Detect which cell encompasses the target text, then output its [X, Y] center coordinate. 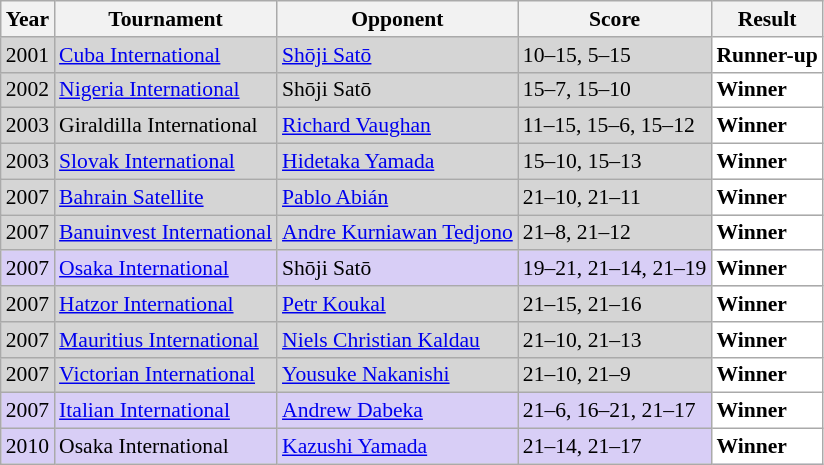
Score [615, 19]
21–14, 21–17 [615, 447]
Petr Koukal [398, 304]
21–6, 16–21, 21–17 [615, 411]
Giraldilla International [166, 126]
Hidetaka Yamada [398, 162]
Cuba International [166, 55]
Mauritius International [166, 340]
Hatzor International [166, 304]
Andrew Dabeka [398, 411]
2001 [28, 55]
21–8, 21–12 [615, 233]
Niels Christian Kaldau [398, 340]
Andre Kurniawan Tedjono [398, 233]
15–10, 15–13 [615, 162]
Result [766, 19]
Victorian International [166, 375]
Pablo Abián [398, 197]
15–7, 15–10 [615, 90]
10–15, 5–15 [615, 55]
Italian International [166, 411]
21–10, 21–9 [615, 375]
Yousuke Nakanishi [398, 375]
19–21, 21–14, 21–19 [615, 269]
Richard Vaughan [398, 126]
Opponent [398, 19]
Bahrain Satellite [166, 197]
11–15, 15–6, 15–12 [615, 126]
Kazushi Yamada [398, 447]
Nigeria International [166, 90]
Runner-up [766, 55]
21–15, 21–16 [615, 304]
Banuinvest International [166, 233]
Slovak International [166, 162]
2010 [28, 447]
21–10, 21–13 [615, 340]
Year [28, 19]
21–10, 21–11 [615, 197]
2002 [28, 90]
Tournament [166, 19]
